From the cell containing the given text, extract its center point as (x, y) coordinate. 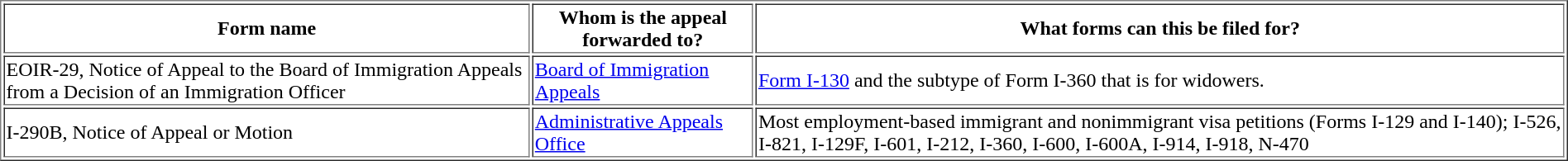
Form name (266, 28)
What forms can this be filed for? (1160, 28)
Board of Immigration Appeals (643, 81)
EOIR-29, Notice of Appeal to the Board of Immigration Appeals from a Decision of an Immigration Officer (266, 81)
I-290B, Notice of Appeal or Motion (266, 132)
Whom is the appeal forwarded to? (643, 28)
Form I-130 and the subtype of Form I-360 that is for widowers. (1160, 81)
Administrative Appeals Office (643, 132)
